Scan for the cell matching the given text and deliver its (X, Y) coordinate at center. 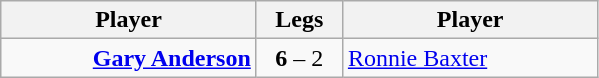
Ronnie Baxter (470, 58)
Legs (299, 20)
6 – 2 (299, 58)
Gary Anderson (129, 58)
